Search for the cell housing the specified text and yield its (X, Y) center coordinate. 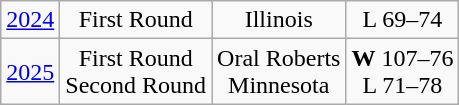
L 69–74 (402, 20)
First Round (136, 20)
2024 (30, 20)
First RoundSecond Round (136, 72)
2025 (30, 72)
Illinois (279, 20)
W 107–76L 71–78 (402, 72)
Oral RobertsMinnesota (279, 72)
